Provide the (X, Y) coordinate of the cell's center where the given text is located.  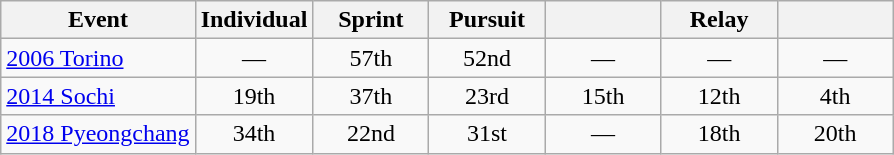
52nd (487, 58)
12th (719, 96)
15th (603, 96)
2014 Sochi (98, 96)
22nd (371, 134)
20th (835, 134)
4th (835, 96)
Relay (719, 20)
37th (371, 96)
2018 Pyeongchang (98, 134)
18th (719, 134)
Sprint (371, 20)
19th (254, 96)
2006 Torino (98, 58)
57th (371, 58)
31st (487, 134)
Event (98, 20)
Individual (254, 20)
Pursuit (487, 20)
34th (254, 134)
23rd (487, 96)
